Detect which cell encompasses the target text, then output its [X, Y] center coordinate. 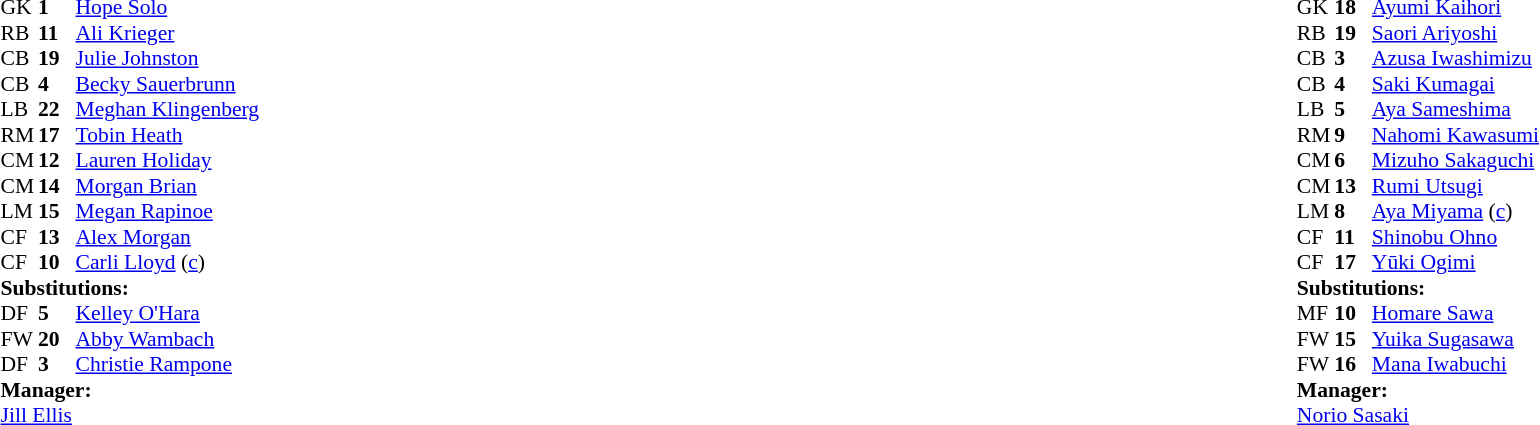
Homare Sawa [1456, 313]
12 [57, 161]
Megan Rapinoe [168, 211]
Abby Wambach [168, 339]
Tobin Heath [168, 135]
Shinobu Ohno [1456, 237]
Lauren Holiday [168, 161]
MF [1316, 313]
Aya Sameshima [1456, 109]
8 [1353, 211]
Azusa Iwashimizu [1456, 59]
Aya Miyama (c) [1456, 211]
Saori Ariyoshi [1456, 33]
Yuika Sugasawa [1456, 339]
Yūki Ogimi [1456, 263]
Mana Iwabuchi [1456, 365]
Mizuho Sakaguchi [1456, 161]
14 [57, 186]
Meghan Klingenberg [168, 109]
9 [1353, 135]
Christie Rampone [168, 365]
Morgan Brian [168, 186]
Carli Lloyd (c) [168, 263]
Kelley O'Hara [168, 313]
16 [1353, 365]
Julie Johnston [168, 59]
Ali Krieger [168, 33]
Rumi Utsugi [1456, 186]
Becky Sauerbrunn [168, 84]
Nahomi Kawasumi [1456, 135]
Saki Kumagai [1456, 84]
6 [1353, 161]
22 [57, 109]
Alex Morgan [168, 237]
20 [57, 339]
